Detect which cell encompasses the target text, then output its [x, y] center coordinate. 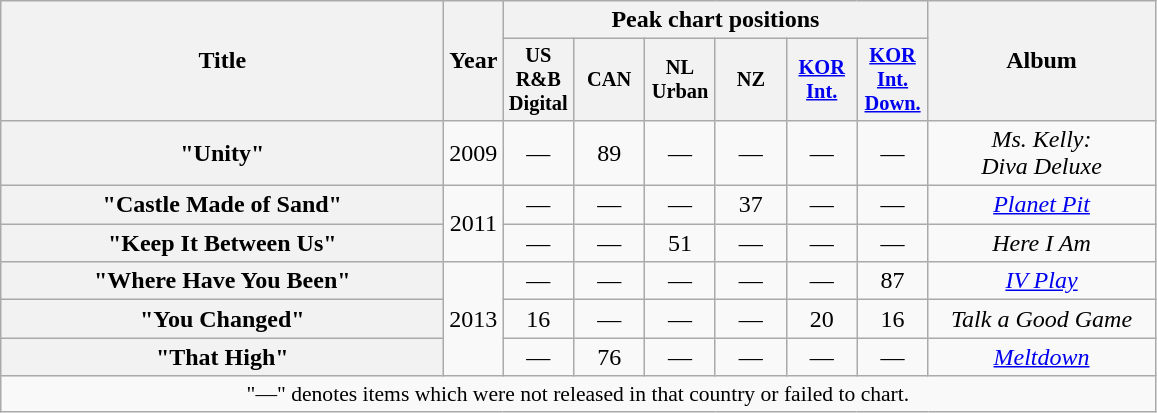
76 [610, 357]
2009 [474, 152]
Meltdown [1042, 357]
51 [680, 243]
"Unity" [222, 152]
IV Play [1042, 281]
"Where Have You Been" [222, 281]
Peak chart positions [716, 20]
NZ [750, 80]
"—" denotes items which were not released in that country or failed to chart. [578, 394]
Year [474, 61]
"That High" [222, 357]
"You Changed" [222, 319]
2011 [474, 224]
89 [610, 152]
Title [222, 61]
87 [892, 281]
Album [1042, 61]
37 [750, 205]
Talk a Good Game [1042, 319]
KORInt. [822, 80]
USR&BDigital [538, 80]
20 [822, 319]
"Keep It Between Us" [222, 243]
CAN [610, 80]
Here I Am [1042, 243]
KORInt.Down. [892, 80]
Planet Pit [1042, 205]
"Castle Made of Sand" [222, 205]
Ms. Kelly:Diva Deluxe [1042, 152]
2013 [474, 319]
NLUrban [680, 80]
